Find where the given text appears and provide that cell's center as [X, Y] coordinate. 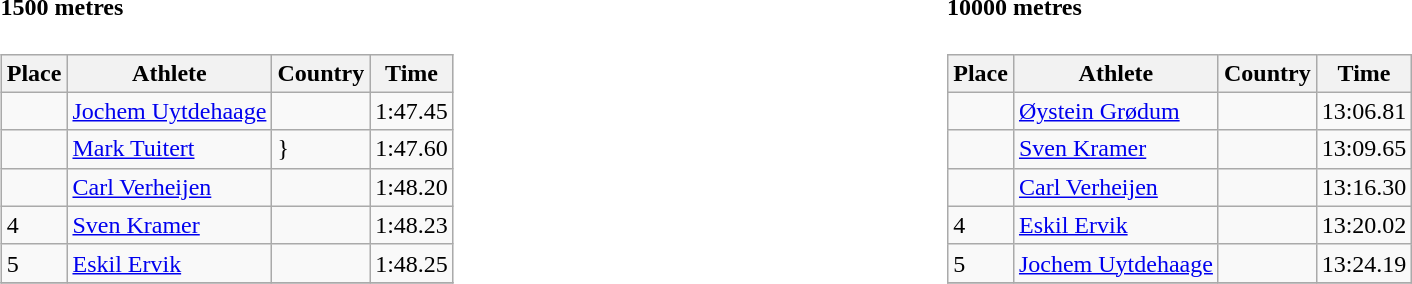
1:47.60 [412, 149]
1:48.23 [412, 225]
13:09.65 [1364, 149]
13:20.02 [1364, 225]
1:48.20 [412, 187]
Mark Tuitert [170, 149]
13:24.19 [1364, 263]
} [321, 149]
13:16.30 [1364, 187]
13:06.81 [1364, 111]
1:48.25 [412, 263]
1:47.45 [412, 111]
Øystein Grødum [1116, 111]
